Extract the (x, y) coordinate from the center of the cell holding the provided text.  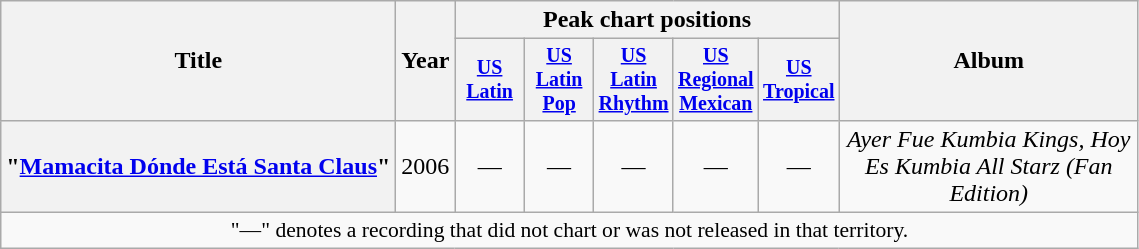
"—" denotes a recording that did not chart or was not released in that territory. (570, 230)
USRegionalMexican (716, 80)
Ayer Fue Kumbia Kings, Hoy Es Kumbia All Starz (Fan Edition) (988, 166)
USLatinRhythm (634, 80)
USLatin (490, 80)
Title (198, 61)
USLatinPop (558, 80)
Peak chart positions (647, 20)
USTropical (798, 80)
Year (426, 61)
Album (988, 61)
"Mamacita Dónde Está Santa Claus" (198, 166)
2006 (426, 166)
